Capture the cell that displays the provided text and extract its [x, y] central coordinate. 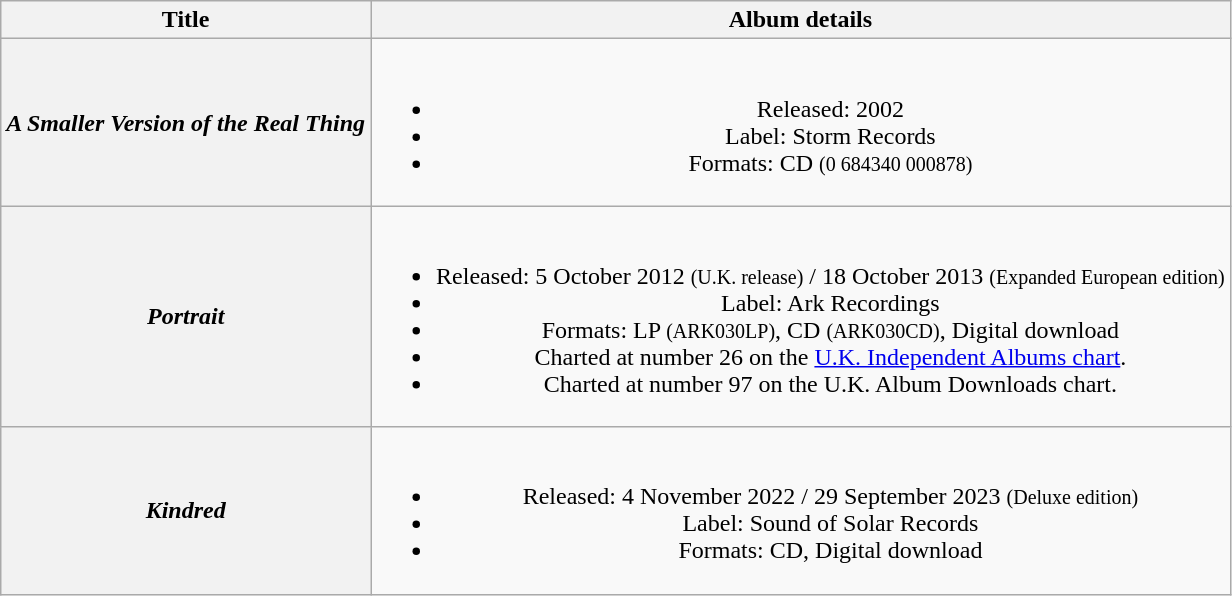
A Smaller Version of the Real Thing [186, 122]
Released: 4 November 2022 / 29 September 2023 (Deluxe edition)Label: Sound of Solar RecordsFormats: CD, Digital download [801, 510]
Released: 2002Label: Storm RecordsFormats: CD (0 684340 000878) [801, 122]
Album details [801, 20]
Kindred [186, 510]
Title [186, 20]
Portrait [186, 316]
